Provide the (x, y) coordinate of the cell's center where the given text is located.  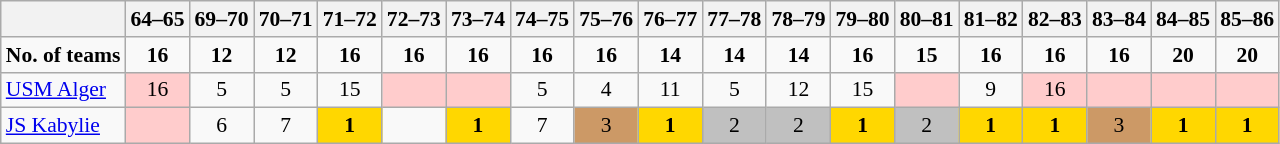
4 (606, 90)
73–74 (478, 19)
82–83 (1055, 19)
64–65 (157, 19)
84–85 (1183, 19)
78–79 (798, 19)
72–73 (414, 19)
No. of teams (64, 55)
77–78 (734, 19)
USM Alger (64, 90)
83–84 (1119, 19)
11 (670, 90)
70–71 (286, 19)
75–76 (606, 19)
74–75 (542, 19)
76–77 (670, 19)
85–86 (1247, 19)
9 (991, 90)
JS Kabylie (64, 126)
81–82 (991, 19)
80–81 (927, 19)
69–70 (221, 19)
6 (221, 126)
79–80 (863, 19)
71–72 (350, 19)
